Extract the [X, Y] coordinate from the center of the cell holding the provided text.  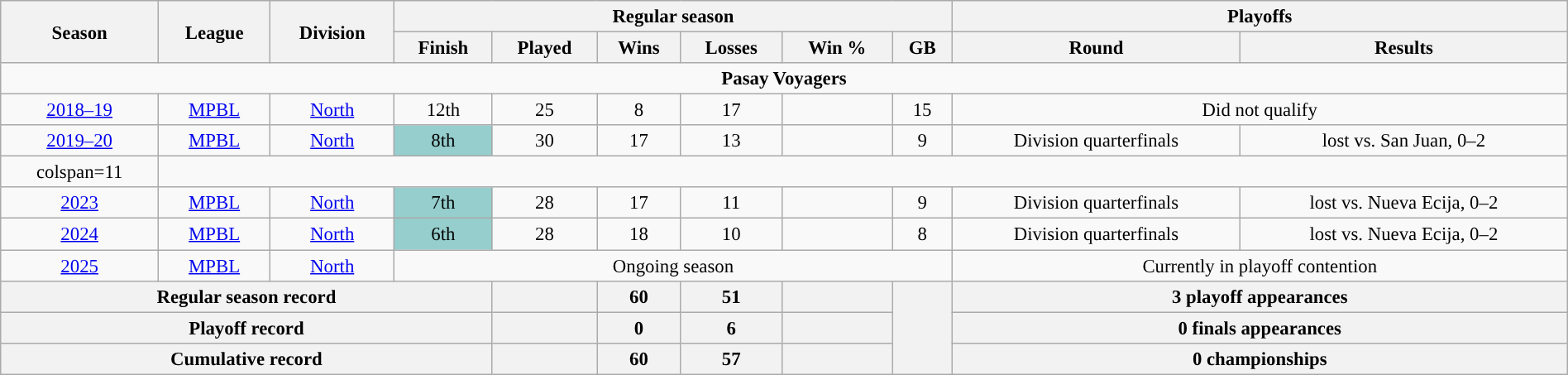
Season [79, 31]
12th [443, 110]
57 [731, 358]
3 playoff appearances [1260, 296]
lost vs. San Juan, 0–2 [1404, 141]
Regular season [673, 17]
15 [922, 110]
2024 [79, 234]
Division [332, 31]
30 [544, 141]
Cumulative record [246, 358]
13 [731, 141]
Win % [837, 48]
25 [544, 110]
Played [544, 48]
Playoff record [246, 328]
2018–19 [79, 110]
0 [638, 328]
6th [443, 234]
51 [731, 296]
Regular season record [246, 296]
Finish [443, 48]
Results [1404, 48]
2019–20 [79, 141]
0 championships [1260, 358]
7th [443, 203]
Currently in playoff contention [1260, 266]
11 [731, 203]
6 [731, 328]
League [215, 31]
Wins [638, 48]
Ongoing season [673, 266]
Playoffs [1260, 17]
colspan=11 [79, 172]
8th [443, 141]
2025 [79, 266]
Losses [731, 48]
10 [731, 234]
GB [922, 48]
Pasay Voyagers [784, 79]
Round [1096, 48]
Did not qualify [1260, 110]
18 [638, 234]
0 finals appearances [1260, 328]
2023 [79, 203]
